Search for the cell housing the specified text and yield its [x, y] center coordinate. 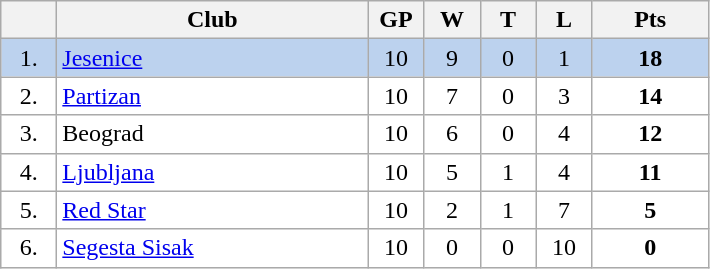
Pts [650, 20]
2 [452, 210]
5. [29, 210]
GP [396, 20]
W [452, 20]
Partizan [212, 96]
T [508, 20]
6. [29, 248]
3 [564, 96]
Jesenice [212, 58]
6 [452, 134]
2. [29, 96]
1. [29, 58]
Segesta Sisak [212, 248]
3. [29, 134]
11 [650, 172]
Ljubljana [212, 172]
14 [650, 96]
12 [650, 134]
9 [452, 58]
Beograd [212, 134]
18 [650, 58]
L [564, 20]
Club [212, 20]
Red Star [212, 210]
4. [29, 172]
